Search for the cell housing the specified text and yield its (x, y) center coordinate. 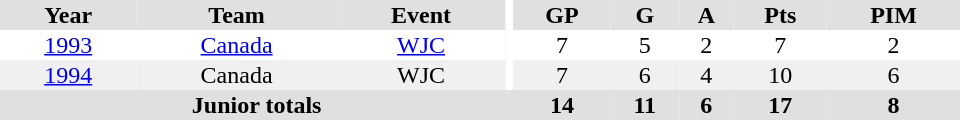
PIM (894, 15)
GP (562, 15)
A (706, 15)
10 (781, 75)
Pts (781, 15)
Year (68, 15)
17 (781, 105)
5 (644, 45)
1994 (68, 75)
14 (562, 105)
Team (236, 15)
11 (644, 105)
Event (421, 15)
8 (894, 105)
Junior totals (256, 105)
1993 (68, 45)
4 (706, 75)
G (644, 15)
